Capture the cell that displays the provided text and extract its (X, Y) central coordinate. 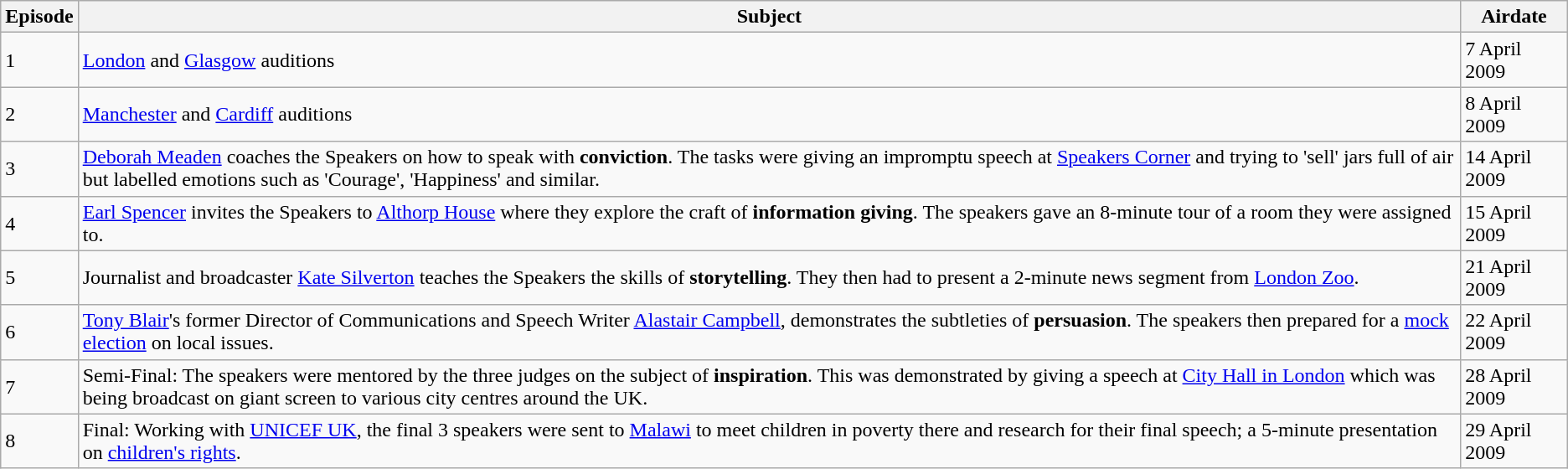
2 (39, 114)
21 April 2009 (1514, 278)
28 April 2009 (1514, 387)
London and Glasgow auditions (769, 60)
Manchester and Cardiff auditions (769, 114)
Episode (39, 17)
6 (39, 332)
Subject (769, 17)
7 (39, 387)
22 April 2009 (1514, 332)
7 April 2009 (1514, 60)
15 April 2009 (1514, 223)
14 April 2009 (1514, 169)
3 (39, 169)
8 April 2009 (1514, 114)
4 (39, 223)
5 (39, 278)
Airdate (1514, 17)
29 April 2009 (1514, 441)
1 (39, 60)
8 (39, 441)
